Scan for the cell matching the given text and deliver its (x, y) coordinate at center. 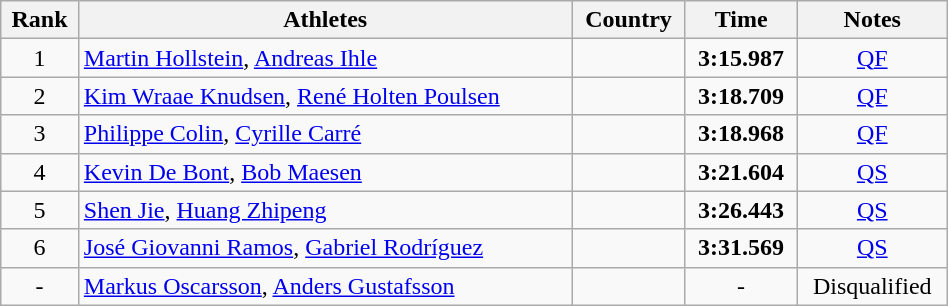
Martin Hollstein, Andreas Ihle (325, 58)
José Giovanni Ramos, Gabriel Rodríguez (325, 248)
6 (40, 248)
1 (40, 58)
4 (40, 172)
3 (40, 134)
Time (741, 20)
3:26.443 (741, 210)
Country (628, 20)
3:21.604 (741, 172)
Notes (872, 20)
Kim Wraae Knudsen, René Holten Poulsen (325, 96)
Disqualified (872, 286)
3:18.709 (741, 96)
2 (40, 96)
3:31.569 (741, 248)
5 (40, 210)
Markus Oscarsson, Anders Gustafsson (325, 286)
Philippe Colin, Cyrille Carré (325, 134)
3:18.968 (741, 134)
3:15.987 (741, 58)
Athletes (325, 20)
Kevin De Bont, Bob Maesen (325, 172)
Shen Jie, Huang Zhipeng (325, 210)
Rank (40, 20)
